Scan for the cell matching the given text and deliver its (X, Y) coordinate at center. 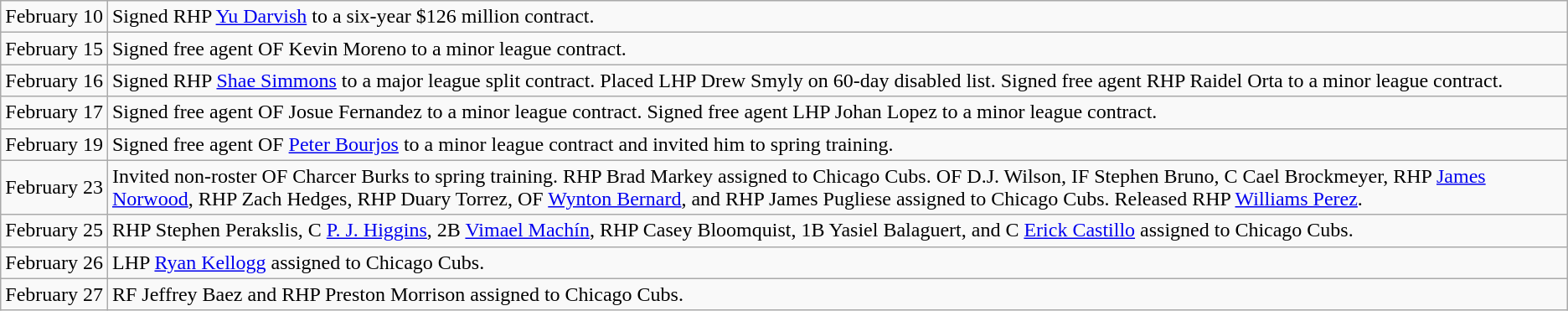
February 15 (54, 49)
February 16 (54, 80)
Signed free agent OF Josue Fernandez to a minor league contract. Signed free agent LHP Johan Lopez to a minor league contract. (838, 112)
Signed free agent OF Peter Bourjos to a minor league contract and invited him to spring training. (838, 144)
February 25 (54, 231)
February 10 (54, 17)
February 17 (54, 112)
February 27 (54, 294)
RHP Stephen Perakslis, C P. J. Higgins, 2B Vimael Machín, RHP Casey Bloomquist, 1B Yasiel Balaguert, and C Erick Castillo assigned to Chicago Cubs. (838, 231)
Signed free agent OF Kevin Moreno to a minor league contract. (838, 49)
February 26 (54, 262)
RF Jeffrey Baez and RHP Preston Morrison assigned to Chicago Cubs. (838, 294)
LHP Ryan Kellogg assigned to Chicago Cubs. (838, 262)
February 23 (54, 188)
Signed RHP Yu Darvish to a six-year $126 million contract. (838, 17)
February 19 (54, 144)
